Output the (x, y) coordinate of the center of the cell containing the given text.  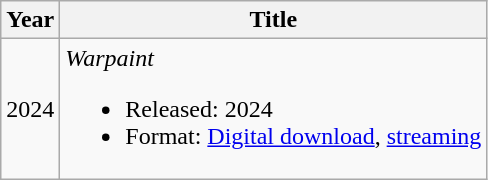
WarpaintReleased: 2024Format: Digital download, streaming (274, 109)
2024 (30, 109)
Title (274, 20)
Year (30, 20)
